Return [X, Y] of the center of cell containing provided text 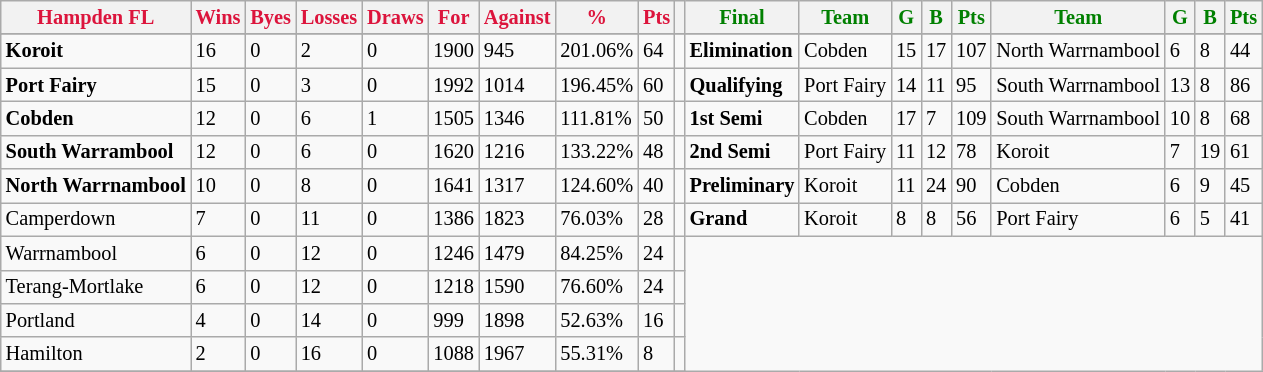
28 [656, 219]
Camperdown [96, 219]
1900 [453, 51]
1992 [453, 85]
999 [453, 320]
Against [518, 17]
109 [971, 118]
1967 [518, 354]
1317 [518, 186]
1216 [518, 152]
76.60% [596, 287]
945 [518, 51]
1st Semi [742, 118]
Wins [218, 17]
78 [971, 152]
44 [1244, 51]
64 [656, 51]
1590 [518, 287]
2nd Semi [742, 152]
Byes [270, 17]
133.22% [596, 152]
% [596, 17]
1 [395, 118]
Preliminary [742, 186]
Losses [329, 17]
1641 [453, 186]
60 [656, 85]
South Warrambool [96, 152]
84.25% [596, 253]
50 [656, 118]
9 [1210, 186]
1505 [453, 118]
Draws [395, 17]
1088 [453, 354]
Qualifying [742, 85]
41 [1244, 219]
1246 [453, 253]
Terang-Mortlake [96, 287]
55.31% [596, 354]
Grand [742, 219]
For [453, 17]
111.81% [596, 118]
40 [656, 186]
Portland [96, 320]
1218 [453, 287]
1823 [518, 219]
61 [1244, 152]
107 [971, 51]
52.63% [596, 320]
1014 [518, 85]
19 [1210, 152]
1479 [518, 253]
13 [1180, 85]
95 [971, 85]
201.06% [596, 51]
Warrnambool [96, 253]
68 [1244, 118]
1346 [518, 118]
1898 [518, 320]
Hamilton [96, 354]
90 [971, 186]
3 [329, 85]
76.03% [596, 219]
5 [1210, 219]
124.60% [596, 186]
1386 [453, 219]
Elimination [742, 51]
48 [656, 152]
196.45% [596, 85]
45 [1244, 186]
1620 [453, 152]
Hampden FL [96, 17]
86 [1244, 85]
4 [218, 320]
56 [971, 219]
Final [742, 17]
